Identify which cell holds the provided text, then report its [X, Y] central coordinate. 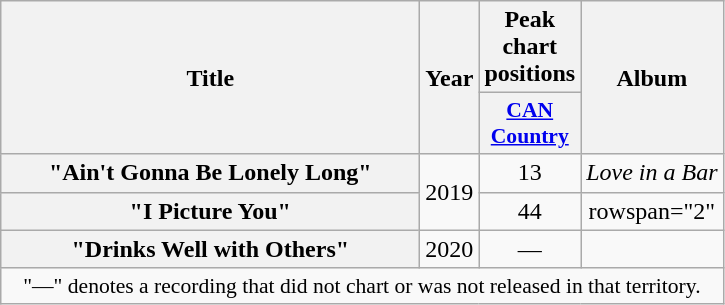
"I Picture You" [210, 211]
"Drinks Well with Others" [210, 249]
2019 [450, 192]
CAN Country [530, 124]
Love in a Bar [652, 173]
Title [210, 78]
13 [530, 173]
Year [450, 78]
"—" denotes a recording that did not chart or was not released in that territory. [362, 286]
44 [530, 211]
rowspan="2" [652, 211]
— [530, 249]
Album [652, 78]
Peak chart positions [530, 47]
2020 [450, 249]
"Ain't Gonna Be Lonely Long" [210, 173]
